For the text-containing cell, return its midpoint in (X, Y) coordinate format. 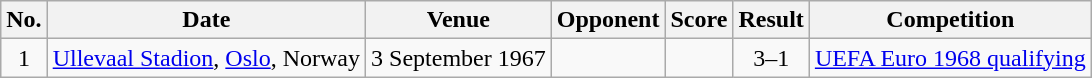
3 September 1967 (459, 58)
3–1 (771, 58)
1 (24, 58)
Result (771, 20)
No. (24, 20)
Opponent (608, 20)
UEFA Euro 1968 qualifying (950, 58)
Competition (950, 20)
Score (699, 20)
Venue (459, 20)
Date (206, 20)
Ullevaal Stadion, Oslo, Norway (206, 58)
